Search for the cell housing the specified text and yield its [X, Y] center coordinate. 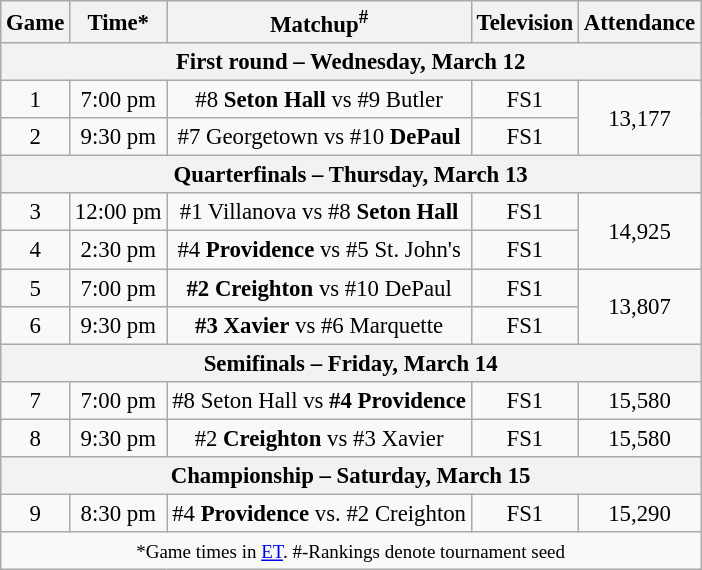
Semifinals – Friday, March 14 [351, 363]
Game [36, 22]
#7 Georgetown vs #10 DePaul [319, 137]
Matchup# [319, 22]
8 [36, 438]
#8 Seton Hall vs #9 Butler [319, 100]
#1 Villanova vs #8 Seton Hall [319, 213]
#2 Creighton vs #3 Xavier [319, 438]
*Game times in ET. #-Rankings denote tournament seed [351, 551]
#8 Seton Hall vs #4 Providence [319, 400]
2 [36, 137]
7 [36, 400]
3 [36, 213]
First round – Wednesday, March 12 [351, 62]
2:30 pm [118, 250]
#2 Creighton vs #10 DePaul [319, 288]
8:30 pm [118, 513]
15,290 [640, 513]
1 [36, 100]
Television [524, 22]
Championship – Saturday, March 15 [351, 476]
Quarterfinals – Thursday, March 13 [351, 175]
Attendance [640, 22]
9 [36, 513]
5 [36, 288]
4 [36, 250]
#4 Providence vs. #2 Creighton [319, 513]
#4 Providence vs #5 St. John's [319, 250]
Time* [118, 22]
12:00 pm [118, 213]
14,925 [640, 232]
#3 Xavier vs #6 Marquette [319, 325]
13,807 [640, 306]
6 [36, 325]
13,177 [640, 118]
